Scan for the cell matching the given text and deliver its (X, Y) coordinate at center. 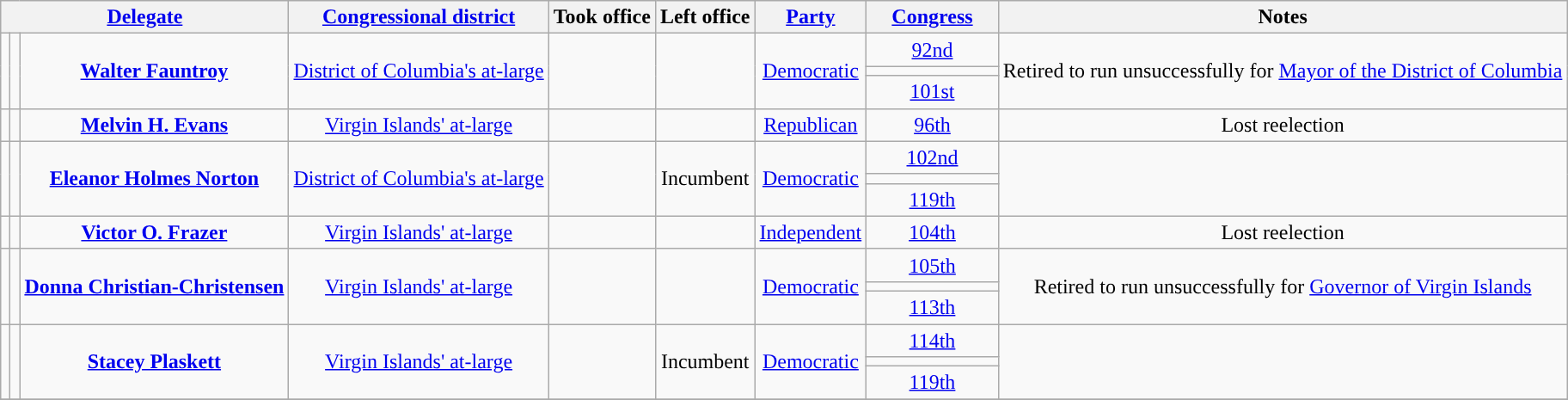
101st (933, 92)
Left office (705, 17)
113th (933, 307)
Retired to run unsuccessfully for Governor of Virgin Islands (1283, 286)
96th (933, 125)
Took office (602, 17)
Eleanor Holmes Norton (155, 179)
105th (933, 265)
Donna Christian-Christensen (155, 286)
102nd (933, 157)
114th (933, 340)
Congress (933, 17)
104th (933, 232)
Party (811, 17)
Melvin H. Evans (155, 125)
92nd (933, 50)
Congressional district (419, 17)
Retired to run unsuccessfully for Mayor of the District of Columbia (1283, 71)
Notes (1283, 17)
Delegate (144, 17)
Victor O. Frazer (155, 232)
Republican (811, 125)
Walter Fauntroy (155, 71)
Independent (811, 232)
Stacey Plaskett (155, 361)
